Search for the cell housing the specified text and yield its [x, y] center coordinate. 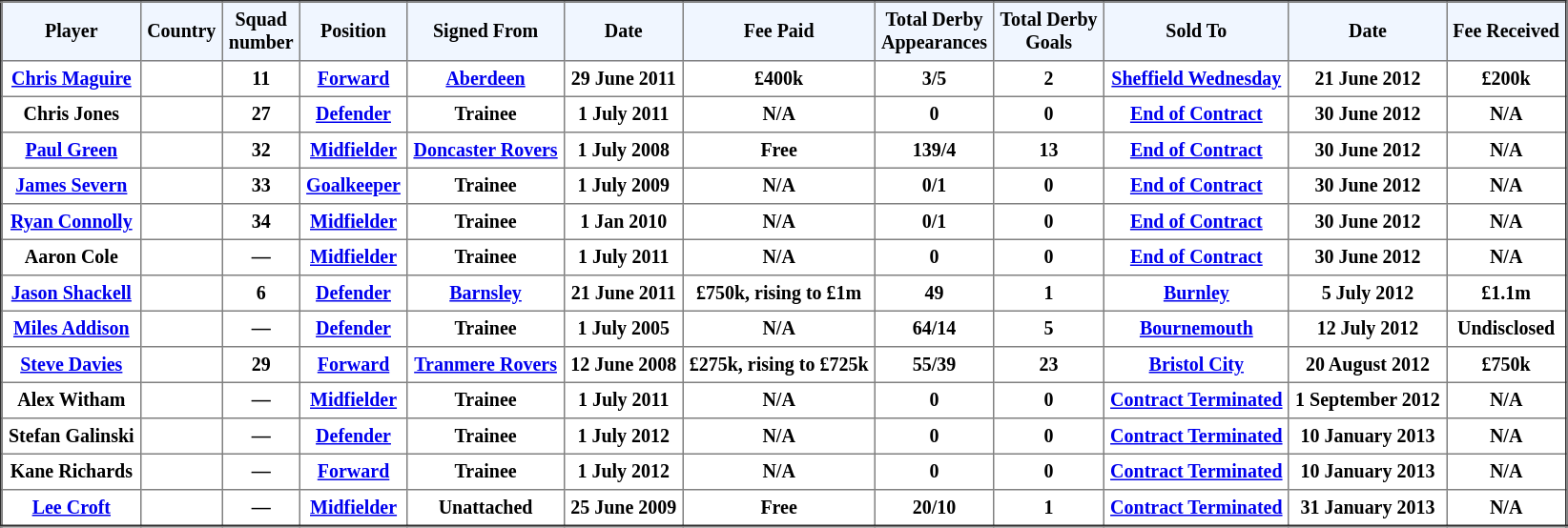
29 June 2011 [624, 79]
£750k [1507, 365]
1 July 2008 [624, 151]
12 June 2008 [624, 365]
Burnley [1196, 294]
Chris Maguire [72, 79]
Player [72, 31]
Signed From [486, 31]
Bristol City [1196, 365]
34 [261, 222]
49 [935, 294]
25 June 2009 [624, 508]
21 June 2011 [624, 294]
Total Derby Goals [1049, 31]
Aaron Cole [72, 257]
32 [261, 151]
2 [1049, 79]
Alex Witham [72, 400]
5 [1049, 329]
Fee Received [1507, 31]
5 July 2012 [1368, 294]
Ryan Connolly [72, 222]
£200k [1507, 79]
20/10 [935, 508]
64/14 [935, 329]
£400k [778, 79]
Miles Addison [72, 329]
Bournemouth [1196, 329]
21 June 2012 [1368, 79]
Goalkeeper [353, 186]
1 Jan 2010 [624, 222]
Lee Croft [72, 508]
23 [1049, 365]
£1.1m [1507, 294]
3/5 [935, 79]
27 [261, 114]
13 [1049, 151]
£750k, rising to £1m [778, 294]
Sheffield Wednesday [1196, 79]
6 [261, 294]
Sold To [1196, 31]
20 August 2012 [1368, 365]
Barnsley [486, 294]
Stefan Galinski [72, 437]
1 July 2005 [624, 329]
11 [261, 79]
Jason Shackell [72, 294]
Tranmere Rovers [486, 365]
Country [181, 31]
Doncaster Rovers [486, 151]
1 July 2009 [624, 186]
55/39 [935, 365]
£275k, rising to £725k [778, 365]
31 January 2013 [1368, 508]
Position [353, 31]
1 September 2012 [1368, 400]
Chris Jones [72, 114]
Paul Green [72, 151]
29 [261, 365]
Squadnumber [261, 31]
Undisclosed [1507, 329]
Fee Paid [778, 31]
James Severn [72, 186]
139/4 [935, 151]
33 [261, 186]
Total DerbyAppearances [935, 31]
Unattached [486, 508]
Aberdeen [486, 79]
Steve Davies [72, 365]
Kane Richards [72, 472]
12 July 2012 [1368, 329]
